Capture the cell that displays the provided text and extract its [X, Y] central coordinate. 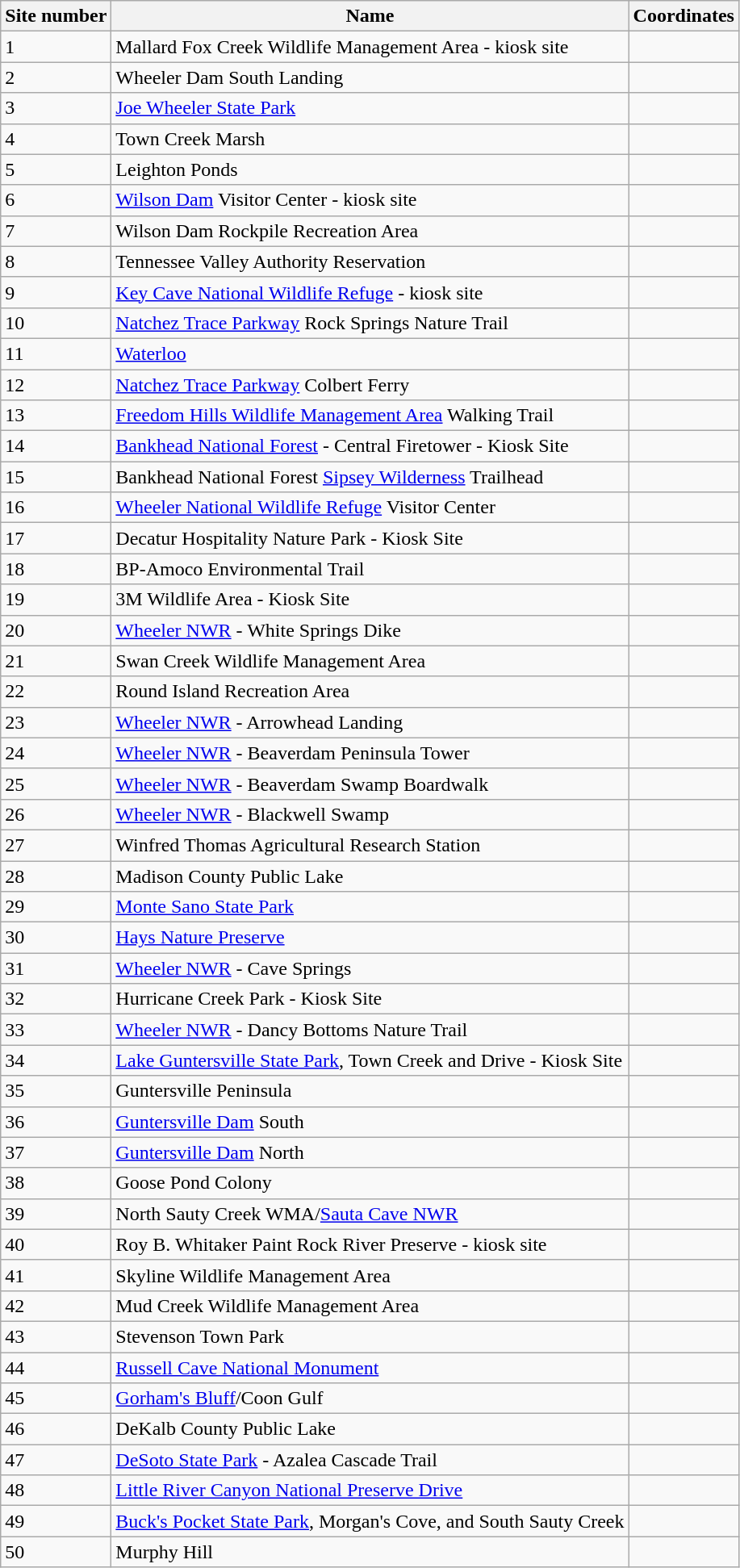
Wheeler NWR - Beaverdam Peninsula Tower [370, 753]
12 [56, 385]
Decatur Hospitality Nature Park - Kiosk Site [370, 538]
Name [370, 16]
DeKalb County Public Lake [370, 1429]
35 [56, 1091]
4 [56, 139]
Murphy Hill [370, 1552]
17 [56, 538]
Guntersville Dam North [370, 1152]
40 [56, 1244]
Wheeler NWR - Dancy Bottoms Nature Trail [370, 1030]
47 [56, 1460]
Russell Cave National Monument [370, 1368]
50 [56, 1552]
5 [56, 169]
Tennessee Valley Authority Reservation [370, 261]
Mallard Fox Creek Wildlife Management Area - kiosk site [370, 47]
30 [56, 938]
Wheeler NWR - Beaverdam Swamp Boardwalk [370, 784]
Buck's Pocket State Park, Morgan's Cove, and South Sauty Creek [370, 1521]
18 [56, 569]
33 [56, 1030]
8 [56, 261]
Lake Guntersville State Park, Town Creek and Drive - Kiosk Site [370, 1060]
23 [56, 722]
37 [56, 1152]
43 [56, 1336]
Site number [56, 16]
32 [56, 999]
3 [56, 108]
Freedom Hills Wildlife Management Area Walking Trail [370, 416]
Roy B. Whitaker Paint Rock River Preserve - kiosk site [370, 1244]
Natchez Trace Parkway Colbert Ferry [370, 385]
39 [56, 1214]
DeSoto State Park - Azalea Cascade Trail [370, 1460]
Bankhead National Forest Sipsey Wilderness Trailhead [370, 477]
3M Wildlife Area - Kiosk Site [370, 600]
15 [56, 477]
24 [56, 753]
46 [56, 1429]
26 [56, 814]
Monte Sano State Park [370, 907]
Hurricane Creek Park - Kiosk Site [370, 999]
Key Cave National Wildlife Refuge - kiosk site [370, 292]
Natchez Trace Parkway Rock Springs Nature Trail [370, 323]
22 [56, 692]
13 [56, 416]
31 [56, 968]
Little River Canyon National Preserve Drive [370, 1491]
Wheeler NWR - Blackwell Swamp [370, 814]
10 [56, 323]
Winfred Thomas Agricultural Research Station [370, 845]
Swan Creek Wildlife Management Area [370, 661]
11 [56, 353]
Wheeler NWR - Arrowhead Landing [370, 722]
Goose Pond Colony [370, 1183]
Mud Creek Wildlife Management Area [370, 1306]
Wilson Dam Visitor Center - kiosk site [370, 200]
21 [56, 661]
48 [56, 1491]
Coordinates [684, 16]
19 [56, 600]
6 [56, 200]
Madison County Public Lake [370, 876]
Gorham's Bluff/Coon Gulf [370, 1399]
34 [56, 1060]
29 [56, 907]
Wheeler NWR - White Springs Dike [370, 630]
20 [56, 630]
Round Island Recreation Area [370, 692]
2 [56, 77]
7 [56, 231]
Guntersville Peninsula [370, 1091]
Stevenson Town Park [370, 1336]
1 [56, 47]
49 [56, 1521]
16 [56, 508]
38 [56, 1183]
Town Creek Marsh [370, 139]
Guntersville Dam South [370, 1122]
Joe Wheeler State Park [370, 108]
44 [56, 1368]
BP-Amoco Environmental Trail [370, 569]
28 [56, 876]
Leighton Ponds [370, 169]
Wheeler Dam South Landing [370, 77]
Skyline Wildlife Management Area [370, 1275]
14 [56, 446]
North Sauty Creek WMA/Sauta Cave NWR [370, 1214]
9 [56, 292]
42 [56, 1306]
Wilson Dam Rockpile Recreation Area [370, 231]
41 [56, 1275]
Waterloo [370, 353]
36 [56, 1122]
45 [56, 1399]
27 [56, 845]
Wheeler National Wildlife Refuge Visitor Center [370, 508]
Bankhead National Forest - Central Firetower - Kiosk Site [370, 446]
Wheeler NWR - Cave Springs [370, 968]
Hays Nature Preserve [370, 938]
25 [56, 784]
